Scan for the cell matching the given text and deliver its [X, Y] coordinate at center. 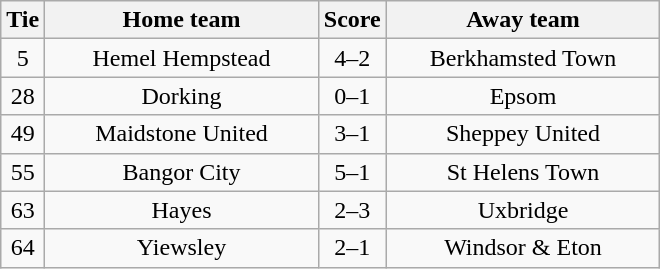
2–1 [352, 248]
3–1 [352, 134]
4–2 [352, 58]
Epsom [523, 96]
Hayes [182, 210]
St Helens Town [523, 172]
55 [23, 172]
Bangor City [182, 172]
5 [23, 58]
Yiewsley [182, 248]
5–1 [352, 172]
49 [23, 134]
Hemel Hempstead [182, 58]
Maidstone United [182, 134]
Windsor & Eton [523, 248]
Dorking [182, 96]
2–3 [352, 210]
64 [23, 248]
Score [352, 20]
Sheppey United [523, 134]
Berkhamsted Town [523, 58]
Tie [23, 20]
Home team [182, 20]
63 [23, 210]
28 [23, 96]
0–1 [352, 96]
Uxbridge [523, 210]
Away team [523, 20]
